From the cell containing the given text, extract its center point as [x, y] coordinate. 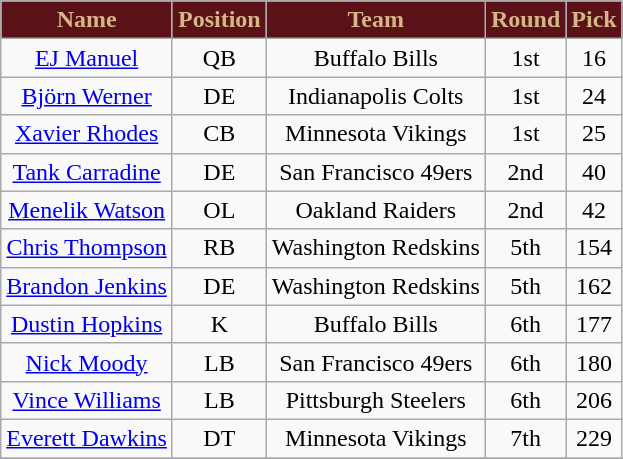
16 [594, 58]
Dustin Hopkins [87, 324]
24 [594, 96]
K [219, 324]
Position [219, 20]
Pittsburgh Steelers [376, 400]
40 [594, 172]
Brandon Jenkins [87, 286]
177 [594, 324]
DT [219, 438]
Name [87, 20]
Indianapolis Colts [376, 96]
206 [594, 400]
OL [219, 210]
Vince Williams [87, 400]
QB [219, 58]
RB [219, 248]
Björn Werner [87, 96]
7th [525, 438]
Xavier Rhodes [87, 134]
Chris Thompson [87, 248]
Nick Moody [87, 362]
Pick [594, 20]
Round [525, 20]
Tank Carradine [87, 172]
Menelik Watson [87, 210]
EJ Manuel [87, 58]
229 [594, 438]
Everett Dawkins [87, 438]
Team [376, 20]
154 [594, 248]
25 [594, 134]
Oakland Raiders [376, 210]
CB [219, 134]
42 [594, 210]
162 [594, 286]
180 [594, 362]
